Return [x, y] of the center of cell containing provided text 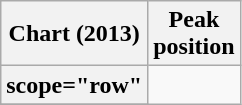
Chart (2013) [74, 34]
Peakposition [194, 34]
scope="row" [74, 85]
